Scan for the cell matching the given text and deliver its (x, y) coordinate at center. 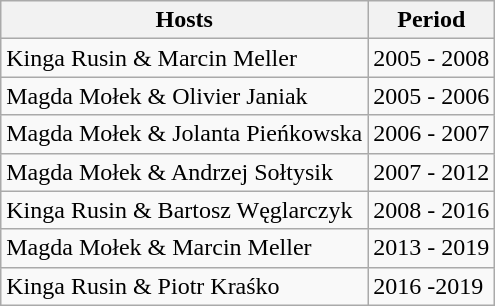
Kinga Rusin & Marcin Meller (184, 58)
2016 -2019 (432, 286)
Magda Mołek & Andrzej Sołtysik (184, 172)
Magda Mołek & Jolanta Pieńkowska (184, 134)
2008 - 2016 (432, 210)
Kinga Rusin & Piotr Kraśko (184, 286)
2005 - 2008 (432, 58)
Magda Mołek & Olivier Janiak (184, 96)
Kinga Rusin & Bartosz Węglarczyk (184, 210)
2013 - 2019 (432, 248)
2006 - 2007 (432, 134)
Hosts (184, 20)
2005 - 2006 (432, 96)
Magda Mołek & Marcin Meller (184, 248)
Period (432, 20)
2007 - 2012 (432, 172)
